Identify which cell holds the provided text, then report its [X, Y] central coordinate. 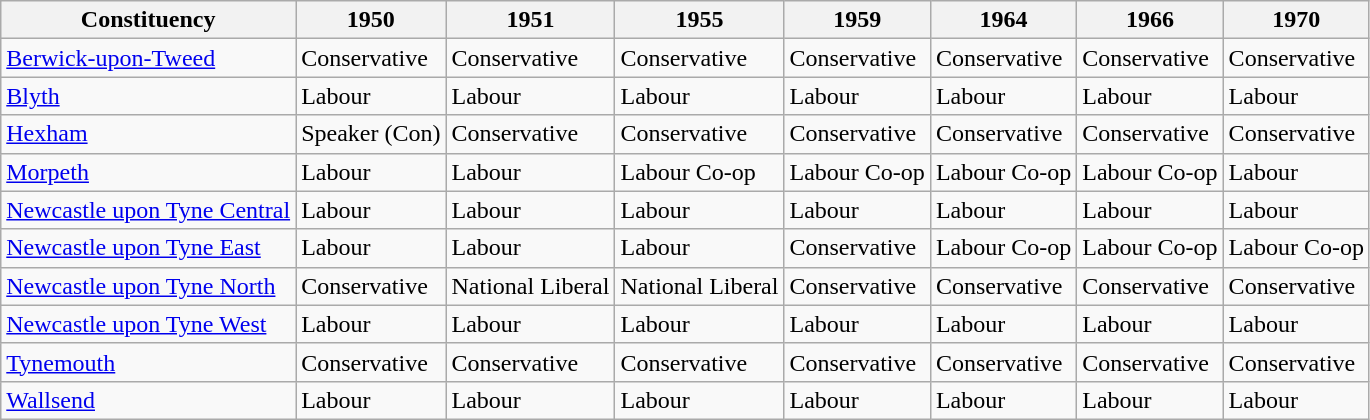
Constituency [148, 20]
Blyth [148, 96]
Morpeth [148, 172]
1970 [1296, 20]
1951 [530, 20]
Newcastle upon Tyne North [148, 286]
1964 [1003, 20]
Newcastle upon Tyne Central [148, 210]
Newcastle upon Tyne West [148, 324]
1955 [700, 20]
Speaker (Con) [371, 134]
1966 [1150, 20]
Tynemouth [148, 362]
Wallsend [148, 400]
1950 [371, 20]
1959 [857, 20]
Hexham [148, 134]
Berwick-upon-Tweed [148, 58]
Newcastle upon Tyne East [148, 248]
